Identify which cell holds the provided text, then report its (x, y) central coordinate. 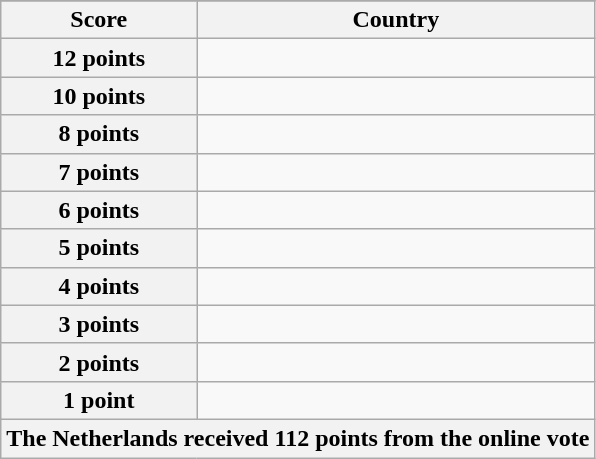
10 points (99, 96)
5 points (99, 248)
12 points (99, 58)
4 points (99, 286)
7 points (99, 172)
6 points (99, 210)
The Netherlands received 112 points from the online vote (298, 438)
1 point (99, 400)
2 points (99, 362)
8 points (99, 134)
Score (99, 20)
Country (396, 20)
3 points (99, 324)
